Pinpoint the cell where the given text exists, returning its [X, Y] midpoint coordinate. 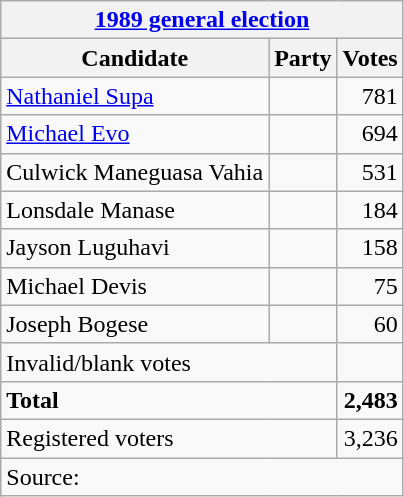
694 [370, 134]
1989 general election [202, 20]
3,236 [370, 438]
60 [370, 324]
Candidate [135, 58]
75 [370, 286]
Votes [370, 58]
2,483 [370, 400]
Culwick Maneguasa Vahia [135, 172]
Michael Devis [135, 286]
Source: [202, 477]
Registered voters [169, 438]
158 [370, 248]
531 [370, 172]
184 [370, 210]
Michael Evo [135, 134]
Jayson Luguhavi [135, 248]
Invalid/blank votes [169, 362]
Party [303, 58]
Total [169, 400]
Nathaniel Supa [135, 96]
781 [370, 96]
Lonsdale Manase [135, 210]
Joseph Bogese [135, 324]
